Output the (x, y) coordinate of the center of the cell containing the given text.  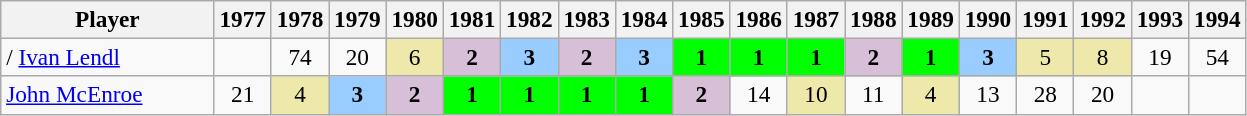
1986 (758, 19)
13 (988, 95)
1981 (472, 19)
1987 (816, 19)
54 (1218, 57)
10 (816, 95)
5 (1046, 57)
1988 (874, 19)
74 (300, 57)
28 (1046, 95)
1979 (358, 19)
1991 (1046, 19)
8 (1102, 57)
6 (414, 57)
1992 (1102, 19)
19 (1160, 57)
1982 (530, 19)
1977 (242, 19)
1985 (702, 19)
1989 (930, 19)
John McEnroe (108, 95)
/ Ivan Lendl (108, 57)
1984 (644, 19)
1993 (1160, 19)
1983 (586, 19)
Player (108, 19)
14 (758, 95)
21 (242, 95)
1990 (988, 19)
1978 (300, 19)
11 (874, 95)
1980 (414, 19)
1994 (1218, 19)
